Output the (x, y) coordinate of the center of the cell containing the given text.  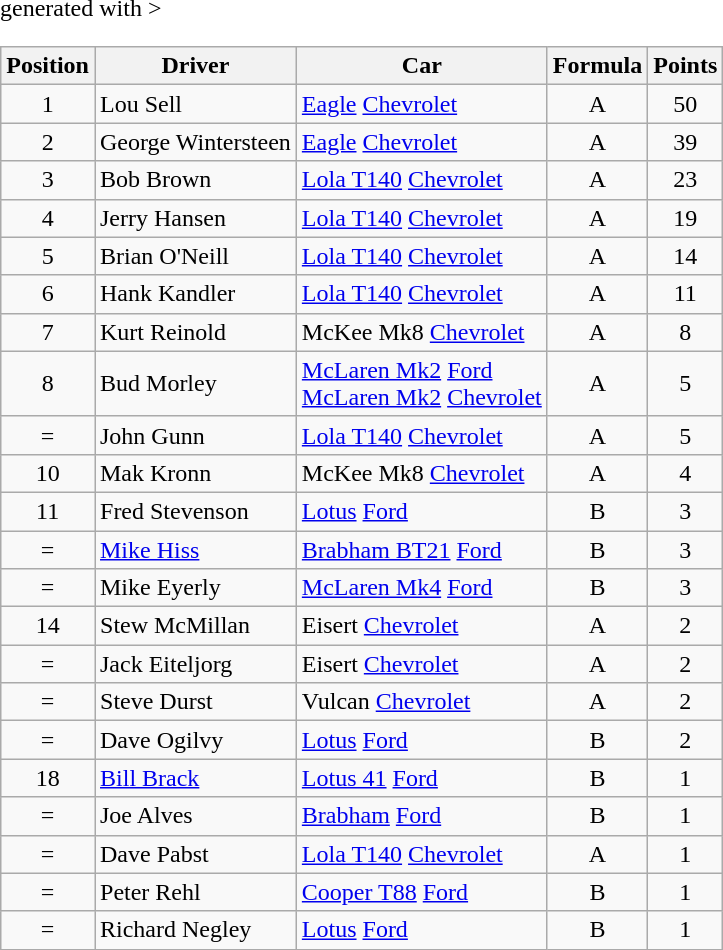
23 (686, 180)
Mike Hiss (195, 549)
Position (48, 66)
7 (48, 332)
Richard Negley (195, 930)
Fred Stevenson (195, 511)
Cooper T88 Ford (422, 892)
Joe Alves (195, 816)
Bob Brown (195, 180)
Bill Brack (195, 778)
6 (48, 294)
Dave Pabst (195, 854)
Mak Kronn (195, 473)
Mike Eyerly (195, 588)
Driver (195, 66)
John Gunn (195, 435)
George Wintersteen (195, 142)
Points (686, 66)
10 (48, 473)
Stew McMillan (195, 626)
McLaren Mk2 Ford McLaren Mk2 Chevrolet (422, 384)
19 (686, 218)
Brabham BT21 Ford (422, 549)
Jerry Hansen (195, 218)
Car (422, 66)
Vulcan Chevrolet (422, 702)
Brian O'Neill (195, 256)
Brabham Ford (422, 816)
Lou Sell (195, 104)
Peter Rehl (195, 892)
Kurt Reinold (195, 332)
Formula (597, 66)
McLaren Mk4 Ford (422, 588)
Hank Kandler (195, 294)
Lotus 41 Ford (422, 778)
Steve Durst (195, 702)
18 (48, 778)
50 (686, 104)
39 (686, 142)
Bud Morley (195, 384)
Jack Eiteljorg (195, 664)
Dave Ogilvy (195, 740)
